Identify which cell holds the provided text, then report its (X, Y) central coordinate. 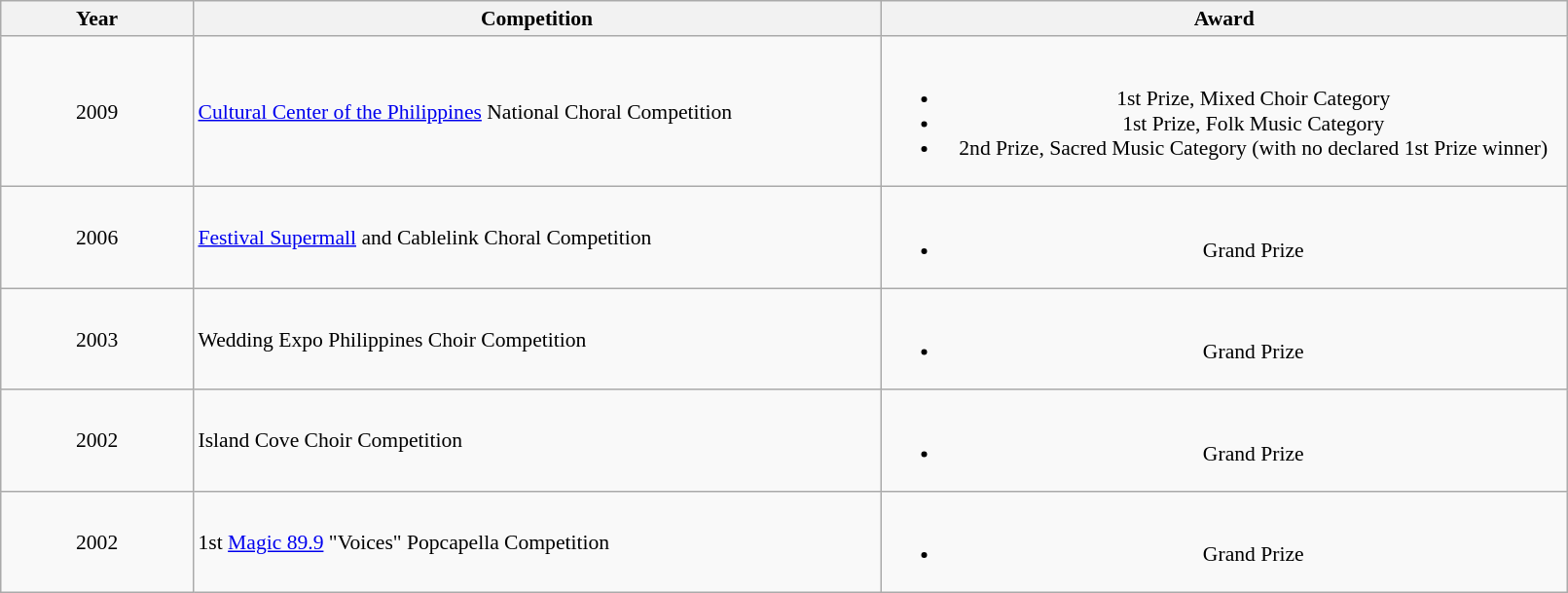
2003 (97, 339)
Competition (536, 19)
Year (97, 19)
1st Magic 89.9 "Voices" Popcapella Competition (536, 542)
2009 (97, 111)
Island Cove Choir Competition (536, 441)
Award (1224, 19)
Cultural Center of the Philippines National Choral Competition (536, 111)
Wedding Expo Philippines Choir Competition (536, 339)
2006 (97, 238)
1st Prize, Mixed Choir Category1st Prize, Folk Music Category2nd Prize, Sacred Music Category (with no declared 1st Prize winner) (1224, 111)
Festival Supermall and Cablelink Choral Competition (536, 238)
